Pinpoint the cell where the given text exists, returning its [x, y] midpoint coordinate. 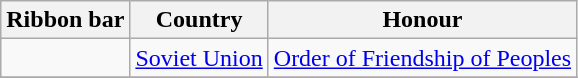
Soviet Union [199, 58]
Honour [422, 20]
Ribbon bar [66, 20]
Order of Friendship of Peoples [422, 58]
Country [199, 20]
